Return the [X, Y] coordinate for the center point of the cell that contains the specified text.  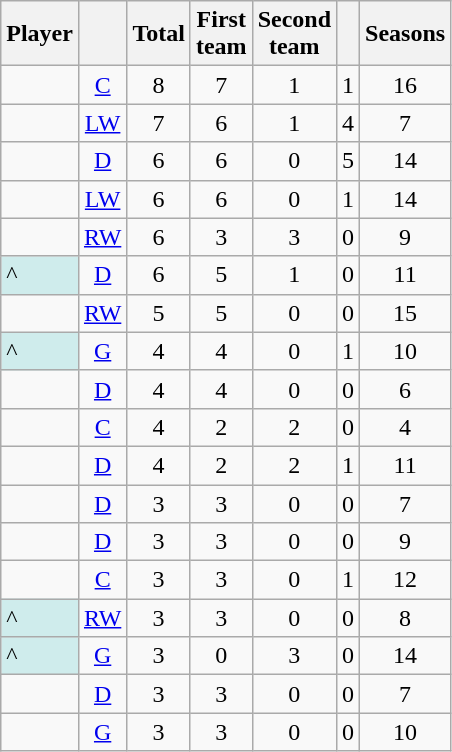
15 [406, 313]
Seasons [406, 34]
Firstteam [221, 34]
16 [406, 85]
Player [40, 34]
Total [159, 34]
Secondteam [294, 34]
12 [406, 580]
